Find where the given text appears and provide that cell's center as [x, y] coordinate. 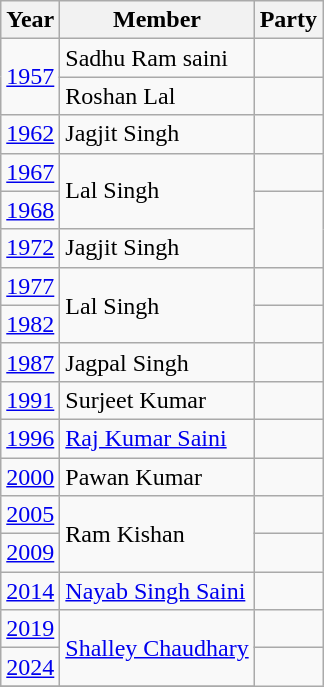
1996 [30, 438]
1977 [30, 286]
Party [288, 20]
Surjeet Kumar [157, 400]
2000 [30, 477]
2014 [30, 591]
Pawan Kumar [157, 477]
2005 [30, 515]
Shalley Chaudhary [157, 648]
1968 [30, 210]
Roshan Lal [157, 96]
Ram Kishan [157, 534]
2024 [30, 667]
2009 [30, 553]
1967 [30, 172]
1982 [30, 324]
Sadhu Ram saini [157, 58]
1957 [30, 77]
Raj Kumar Saini [157, 438]
1987 [30, 362]
Nayab Singh Saini [157, 591]
1991 [30, 400]
1962 [30, 134]
1972 [30, 248]
2019 [30, 629]
Member [157, 20]
Year [30, 20]
Jagpal Singh [157, 362]
